For the text-containing cell, return its midpoint in (X, Y) coordinate format. 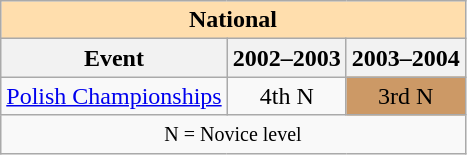
4th N (286, 96)
National (234, 20)
2002–2003 (286, 58)
2003–2004 (406, 58)
3rd N (406, 96)
N = Novice level (234, 134)
Polish Championships (114, 96)
Event (114, 58)
